Extract the [X, Y] coordinate from the center of the cell holding the provided text.  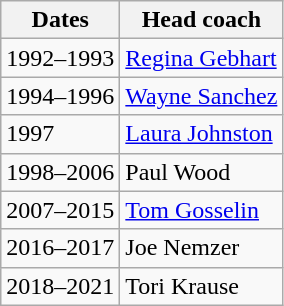
Joe Nemzer [202, 248]
Tom Gosselin [202, 210]
Regina Gebhart [202, 58]
2016–2017 [60, 248]
Tori Krause [202, 286]
2007–2015 [60, 210]
Laura Johnston [202, 134]
Head coach [202, 20]
1998–2006 [60, 172]
1994–1996 [60, 96]
2018–2021 [60, 286]
Paul Wood [202, 172]
1997 [60, 134]
Dates [60, 20]
1992–1993 [60, 58]
Wayne Sanchez [202, 96]
